Return (X, Y) of the center of cell containing provided text 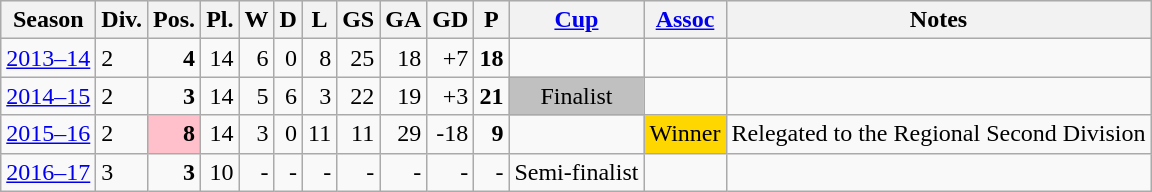
19 (404, 96)
Season (48, 20)
2013–14 (48, 58)
P (492, 20)
+3 (450, 96)
21 (492, 96)
Pl. (220, 20)
22 (358, 96)
2014–15 (48, 96)
GS (358, 20)
GA (404, 20)
W (256, 20)
Notes (938, 20)
-18 (450, 134)
Relegated to the Regional Second Division (938, 134)
Semi-finalist (576, 172)
9 (492, 134)
+7 (450, 58)
10 (220, 172)
29 (404, 134)
L (319, 20)
D (288, 20)
4 (174, 58)
GD (450, 20)
2015–16 (48, 134)
Div. (122, 20)
25 (358, 58)
5 (256, 96)
Cup (576, 20)
Pos. (174, 20)
Finalist (576, 96)
2016–17 (48, 172)
Winner (685, 134)
Assoc (685, 20)
